Locate the cell with the specified text and output its [X, Y] center coordinate. 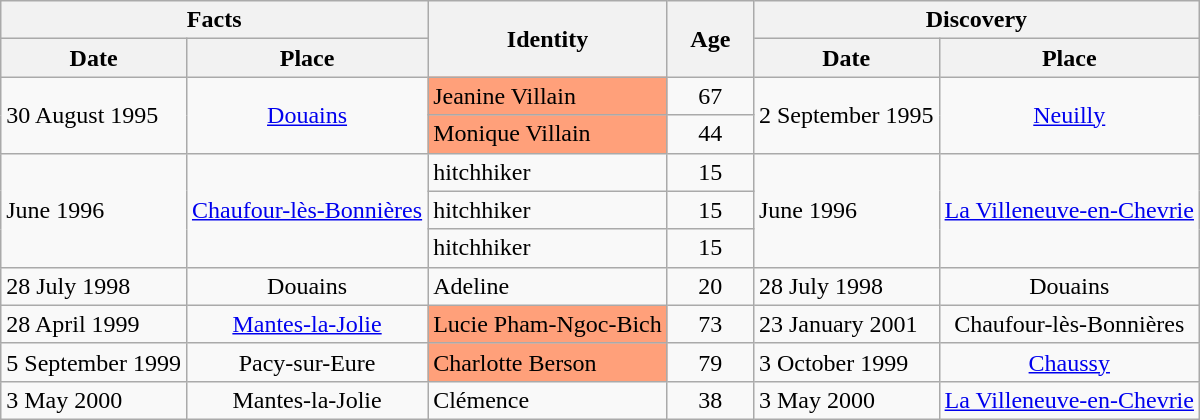
Age [710, 39]
Lucie Pham-Ngoc-Bich [548, 324]
Identity [548, 39]
28 April 1999 [94, 324]
Pacy-sur-Eure [306, 362]
Charlotte Berson [548, 362]
73 [710, 324]
Jeanine Villain [548, 96]
5 September 1999 [94, 362]
30 August 1995 [94, 115]
Facts [214, 20]
Adeline [548, 286]
Chaussy [1069, 362]
Neuilly [1069, 115]
20 [710, 286]
Discovery [976, 20]
79 [710, 362]
Clémence [548, 400]
23 January 2001 [846, 324]
Monique Villain [548, 134]
3 October 1999 [846, 362]
67 [710, 96]
38 [710, 400]
44 [710, 134]
2 September 1995 [846, 115]
